Search for the cell housing the specified text and yield its [x, y] center coordinate. 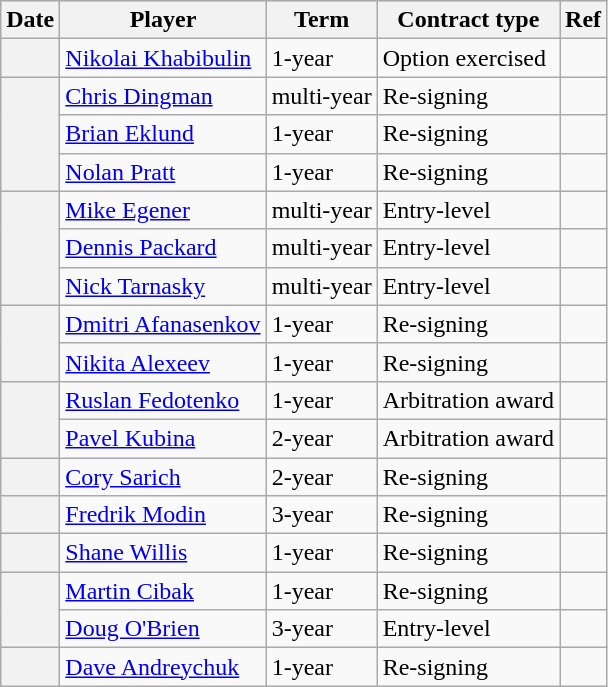
Pavel Kubina [163, 438]
Nikolai Khabibulin [163, 58]
Player [163, 20]
Dmitri Afanasenkov [163, 324]
Cory Sarich [163, 477]
Fredrik Modin [163, 515]
Chris Dingman [163, 96]
Nolan Pratt [163, 172]
Ruslan Fedotenko [163, 400]
Option exercised [468, 58]
Mike Egener [163, 210]
Date [30, 20]
Doug O'Brien [163, 629]
Contract type [468, 20]
Ref [584, 20]
Dennis Packard [163, 248]
Dave Andreychuk [163, 667]
Brian Eklund [163, 134]
Nick Tarnasky [163, 286]
Nikita Alexeev [163, 362]
Term [322, 20]
Martin Cibak [163, 591]
Shane Willis [163, 553]
